Scan for the cell matching the given text and deliver its [x, y] coordinate at center. 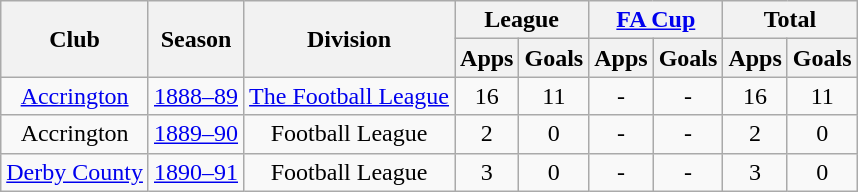
FA Cup [656, 20]
1888–89 [196, 96]
Total [790, 20]
Season [196, 39]
The Football League [350, 96]
Derby County [75, 172]
League [522, 20]
Division [350, 39]
1889–90 [196, 134]
Club [75, 39]
1890–91 [196, 172]
